Return (X, Y) of the center of cell containing provided text 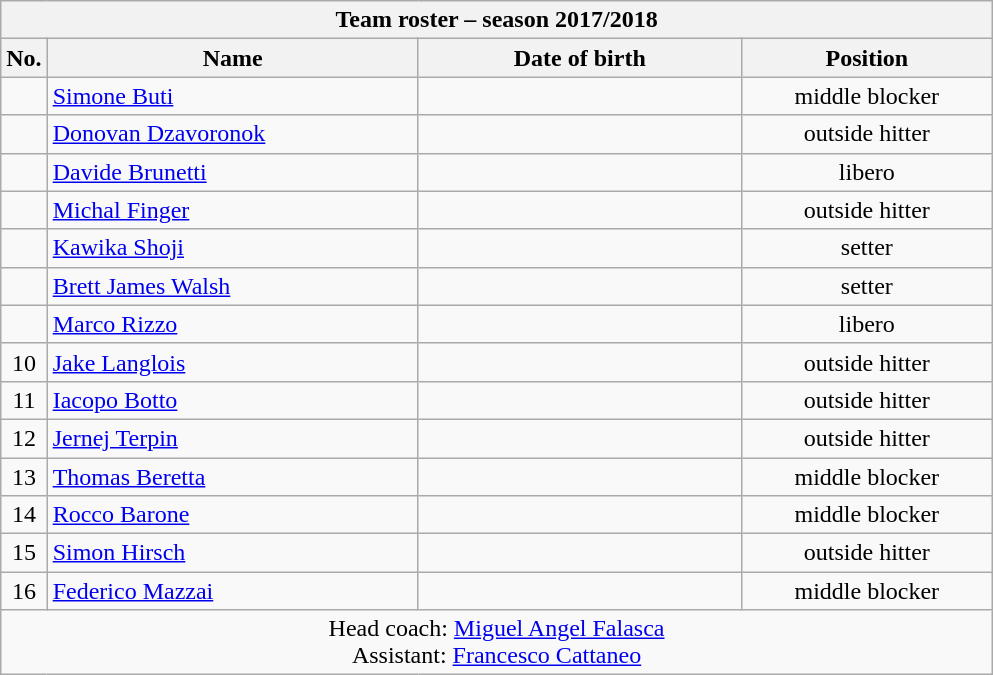
Iacopo Botto (232, 400)
Michal Finger (232, 210)
Head coach: Miguel Angel FalascaAssistant: Francesco Cattaneo (497, 642)
Thomas Beretta (232, 477)
Marco Rizzo (232, 324)
14 (24, 515)
Rocco Barone (232, 515)
11 (24, 400)
Simon Hirsch (232, 553)
15 (24, 553)
Davide Brunetti (232, 172)
Simone Buti (232, 96)
Team roster – season 2017/2018 (497, 20)
Jake Langlois (232, 362)
Date of birth (580, 58)
Jernej Terpin (232, 438)
10 (24, 362)
No. (24, 58)
Donovan Dzavoronok (232, 134)
13 (24, 477)
Federico Mazzai (232, 591)
Position (866, 58)
Brett James Walsh (232, 286)
12 (24, 438)
Kawika Shoji (232, 248)
Name (232, 58)
16 (24, 591)
